Scan for the cell matching the given text and deliver its (X, Y) coordinate at center. 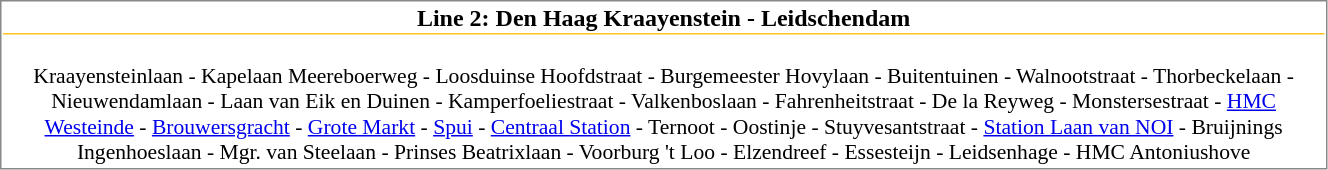
Line 2: Den Haag Kraayenstein - Leidschendam (664, 19)
